Scan for the cell matching the given text and deliver its [X, Y] coordinate at center. 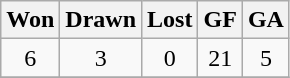
GF [220, 20]
Lost [170, 20]
Drawn [101, 20]
0 [170, 58]
21 [220, 58]
6 [30, 58]
3 [101, 58]
5 [266, 58]
Won [30, 20]
GA [266, 20]
